Identify which cell holds the provided text, then report its [x, y] central coordinate. 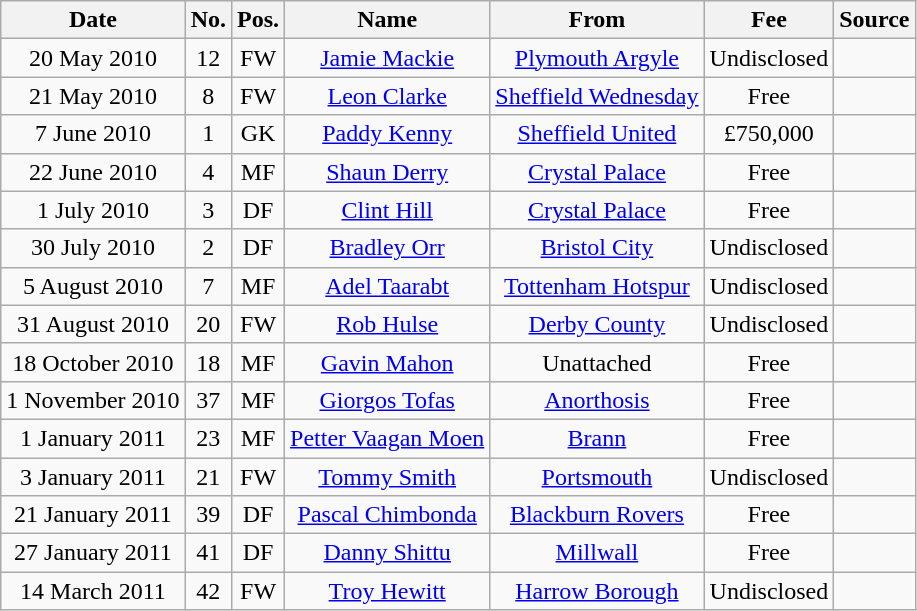
Petter Vaagan Moen [388, 438]
1 November 2010 [93, 400]
4 [208, 172]
37 [208, 400]
From [597, 20]
12 [208, 58]
Harrow Borough [597, 591]
Plymouth Argyle [597, 58]
Bradley Orr [388, 248]
Gavin Mahon [388, 362]
21 May 2010 [93, 96]
39 [208, 515]
Pos. [258, 20]
Leon Clarke [388, 96]
Adel Taarabt [388, 286]
7 [208, 286]
Millwall [597, 553]
22 June 2010 [93, 172]
30 July 2010 [93, 248]
Name [388, 20]
27 January 2011 [93, 553]
Anorthosis [597, 400]
1 July 2010 [93, 210]
Shaun Derry [388, 172]
23 [208, 438]
GK [258, 134]
3 [208, 210]
2 [208, 248]
£750,000 [769, 134]
Danny Shittu [388, 553]
Tommy Smith [388, 477]
Jamie Mackie [388, 58]
Date [93, 20]
42 [208, 591]
Pascal Chimbonda [388, 515]
Unattached [597, 362]
Troy Hewitt [388, 591]
Blackburn Rovers [597, 515]
Rob Hulse [388, 324]
Portsmouth [597, 477]
Clint Hill [388, 210]
Paddy Kenny [388, 134]
No. [208, 20]
Giorgos Tofas [388, 400]
Fee [769, 20]
1 [208, 134]
Source [874, 20]
8 [208, 96]
20 May 2010 [93, 58]
Derby County [597, 324]
1 January 2011 [93, 438]
20 [208, 324]
3 January 2011 [93, 477]
5 August 2010 [93, 286]
Bristol City [597, 248]
21 [208, 477]
21 January 2011 [93, 515]
Sheffield United [597, 134]
18 [208, 362]
Tottenham Hotspur [597, 286]
Sheffield Wednesday [597, 96]
7 June 2010 [93, 134]
Brann [597, 438]
18 October 2010 [93, 362]
31 August 2010 [93, 324]
41 [208, 553]
14 March 2011 [93, 591]
